Detect which cell encompasses the target text, then output its [x, y] center coordinate. 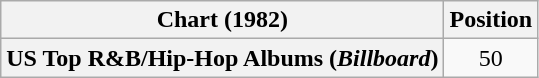
US Top R&B/Hip-Hop Albums (Billboard) [222, 58]
50 [491, 58]
Position [491, 20]
Chart (1982) [222, 20]
